For the text-containing cell, return its midpoint in [x, y] coordinate format. 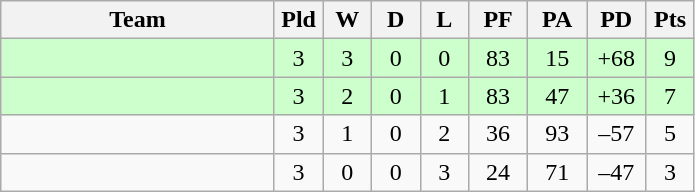
9 [670, 58]
PF [498, 20]
5 [670, 134]
47 [558, 96]
Pld [298, 20]
L [444, 20]
+68 [616, 58]
71 [558, 172]
Pts [670, 20]
PD [616, 20]
–57 [616, 134]
D [396, 20]
Team [138, 20]
7 [670, 96]
36 [498, 134]
93 [558, 134]
–47 [616, 172]
24 [498, 172]
+36 [616, 96]
W [348, 20]
15 [558, 58]
PA [558, 20]
